Identify which cell holds the provided text, then report its [X, Y] central coordinate. 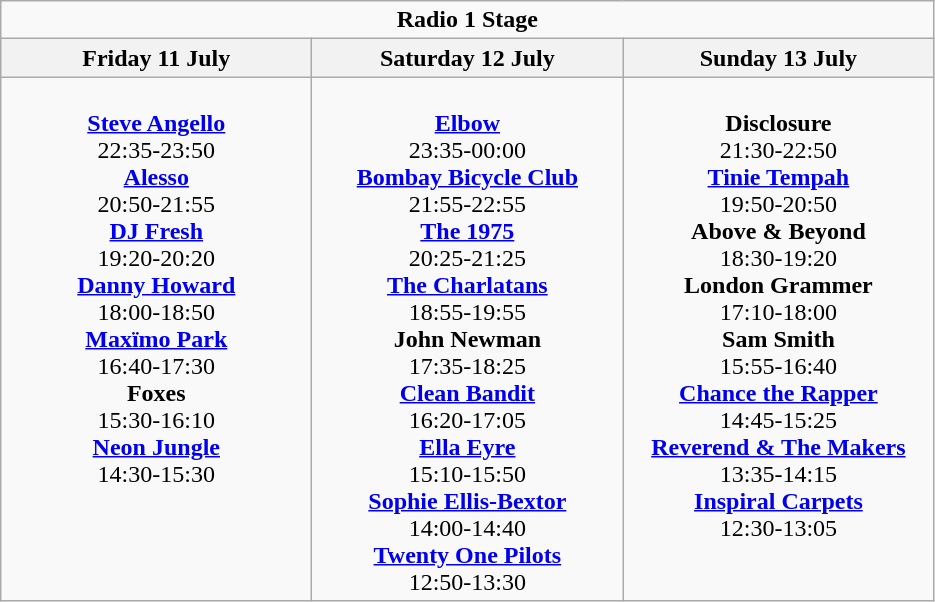
Saturday 12 July [468, 58]
Friday 11 July [156, 58]
Sunday 13 July [778, 58]
Radio 1 Stage [468, 20]
